Extract the [X, Y] coordinate from the center of the cell holding the provided text.  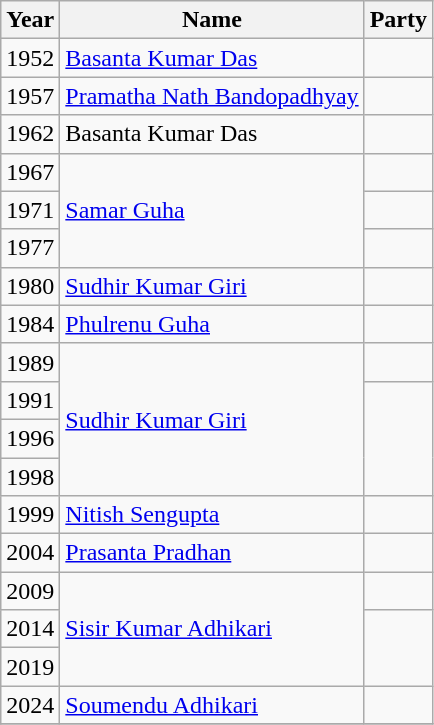
2019 [30, 667]
Pramatha Nath Bandopadhyay [212, 96]
1991 [30, 400]
Soumendu Adhikari [212, 705]
2014 [30, 629]
Sisir Kumar Adhikari [212, 629]
1977 [30, 248]
Name [212, 20]
Phulrenu Guha [212, 324]
1980 [30, 286]
Prasanta Pradhan [212, 553]
1952 [30, 58]
2009 [30, 591]
1971 [30, 210]
2004 [30, 553]
1989 [30, 362]
1967 [30, 172]
1996 [30, 438]
1998 [30, 477]
Samar Guha [212, 210]
2024 [30, 705]
1962 [30, 134]
1957 [30, 96]
1999 [30, 515]
Nitish Sengupta [212, 515]
Party [398, 20]
1984 [30, 324]
Year [30, 20]
